Return (X, Y) of the center of cell containing provided text 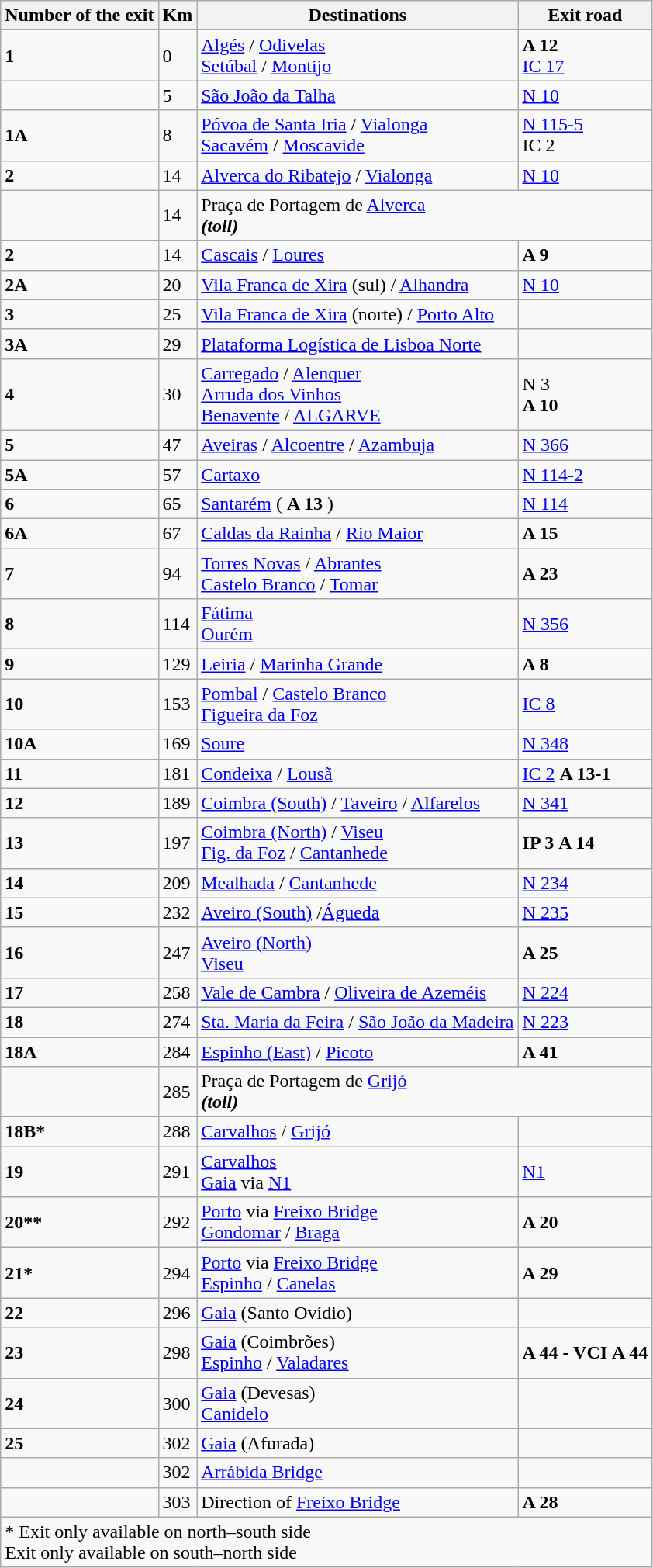
Praça de Portagem de Grijó(toll) (425, 1092)
Póvoa de Santa Iria / VialongaSacavém / Moscavide (358, 135)
197 (178, 843)
A 23 (585, 574)
Torres Novas / AbrantesCastelo Branco / Tomar (358, 574)
Vila Franca de Xira (sul) / Alhandra (358, 285)
Porto via Freixo BridgeGondomar / Braga (358, 1223)
N 341 (585, 803)
Espinho (East) / Picoto (358, 1051)
15 (79, 912)
153 (178, 704)
Arrábida Bridge (358, 1473)
12 (79, 803)
N 3 A 10 (585, 394)
274 (178, 1022)
18A (79, 1051)
23 (79, 1353)
A 12IC 17 (585, 56)
20** (79, 1223)
N1 (585, 1172)
A 15 (585, 534)
296 (178, 1313)
IC 2 A 13-1 (585, 774)
18B* (79, 1132)
30 (178, 394)
6A (79, 534)
N 114-2 (585, 474)
19 (79, 1172)
N 223 (585, 1022)
A 9 (585, 255)
300 (178, 1403)
Caldas da Rainha / Rio Maior (358, 534)
47 (178, 445)
Sta. Maria da Feira / São João da Madeira (358, 1022)
232 (178, 912)
Soure (358, 744)
18 (79, 1022)
Gaia (Coimbrões)Espinho / Valadares (358, 1353)
Mealhada / Cantanhede (358, 883)
288 (178, 1132)
57 (178, 474)
A 28 (585, 1502)
11 (79, 774)
Km (178, 16)
129 (178, 664)
N 366 (585, 445)
N 115-5IC 2 (585, 135)
FátimaOurém (358, 624)
* Exit only available on north–south side Exit only available on south–north side (326, 1542)
N 235 (585, 912)
Vale de Cambra / Oliveira de Azeméis (358, 992)
Santarém ( A 13 ) (358, 504)
Aveiro (South) /Águeda (358, 912)
7 (79, 574)
N 234 (585, 883)
189 (178, 803)
1 (79, 56)
114 (178, 624)
Praça de Portagem de Alverca(toll) (425, 216)
IP 3 A 14 (585, 843)
Carvalhos / Grijó (358, 1132)
Carregado / AlenquerArruda dos VinhosBenavente / ALGARVE (358, 394)
94 (178, 574)
284 (178, 1051)
13 (79, 843)
CarvalhosGaia via N1 (358, 1172)
6 (79, 504)
209 (178, 883)
Plataforma Logística de Lisboa Norte (358, 344)
Vila Franca de Xira (norte) / Porto Alto (358, 314)
N 224 (585, 992)
Porto via Freixo BridgeEspinho / Canelas (358, 1272)
A 41 (585, 1051)
N 348 (585, 744)
291 (178, 1172)
A 29 (585, 1272)
0 (178, 56)
Algés / OdivelasSetúbal / Montijo (358, 56)
Exit road (585, 16)
67 (178, 534)
3 (79, 314)
Gaia (Santo Ovídio) (358, 1313)
22 (79, 1313)
5A (79, 474)
20 (178, 285)
4 (79, 394)
303 (178, 1502)
9 (79, 664)
Leiria / Marinha Grande (358, 664)
2A (79, 285)
Gaia (Devesas)Canidelo (358, 1403)
298 (178, 1353)
A 20 (585, 1223)
292 (178, 1223)
Direction of Freixo Bridge (358, 1502)
Gaia (Afurada) (358, 1443)
A 44 - VCI A 44 (585, 1353)
16 (79, 953)
N 114 (585, 504)
3A (79, 344)
A 8 (585, 664)
Aveiro (North)Viseu (358, 953)
A 25 (585, 953)
285 (178, 1092)
24 (79, 1403)
Aveiras / Alcoentre / Azambuja (358, 445)
Alverca do Ribatejo / Vialonga (358, 175)
1A (79, 135)
São João da Talha (358, 95)
10 (79, 704)
Cartaxo (358, 474)
N 356 (585, 624)
29 (178, 344)
17 (79, 992)
Cascais / Loures (358, 255)
247 (178, 953)
294 (178, 1272)
Coimbra (South) / Taveiro / Alfarelos (358, 803)
258 (178, 992)
169 (178, 744)
IC 8 (585, 704)
21* (79, 1272)
Number of the exit (79, 16)
Destinations (358, 16)
65 (178, 504)
10A (79, 744)
181 (178, 774)
Coimbra (North) / ViseuFig. da Foz / Cantanhede (358, 843)
Pombal / Castelo BrancoFigueira da Foz (358, 704)
Condeixa / Lousã (358, 774)
